Capture the cell that displays the provided text and extract its [X, Y] central coordinate. 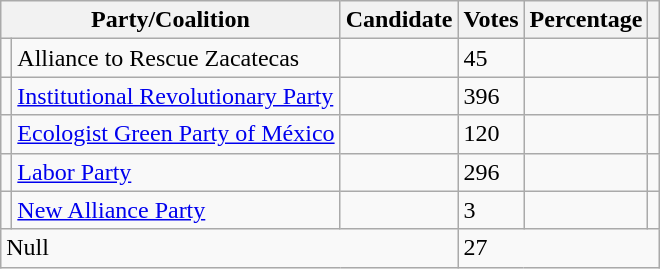
Candidate [399, 20]
Party/Coalition [170, 20]
3 [491, 210]
Labor Party [176, 172]
120 [491, 134]
45 [491, 58]
Null [230, 248]
Institutional Revolutionary Party [176, 96]
Votes [491, 20]
New Alliance Party [176, 210]
296 [491, 172]
27 [558, 248]
396 [491, 96]
Ecologist Green Party of México [176, 134]
Alliance to Rescue Zacatecas [176, 58]
Percentage [586, 20]
